Extract the (X, Y) coordinate from the center of the cell holding the provided text.  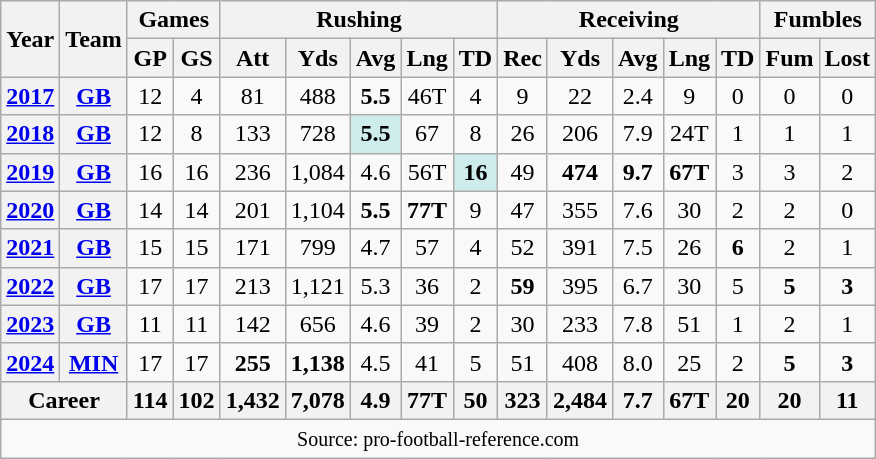
67 (427, 134)
8.0 (638, 362)
Fum (790, 58)
2019 (30, 172)
656 (318, 324)
Fumbles (818, 20)
206 (580, 134)
355 (580, 210)
MIN (94, 362)
4.5 (376, 362)
2,484 (580, 400)
Career (64, 400)
102 (196, 400)
Att (252, 58)
6 (738, 248)
41 (427, 362)
4.9 (376, 400)
488 (318, 96)
Team (94, 39)
52 (523, 248)
2020 (30, 210)
7.6 (638, 210)
7.7 (638, 400)
7.8 (638, 324)
22 (580, 96)
GP (150, 58)
Games (174, 20)
6.7 (638, 286)
323 (523, 400)
47 (523, 210)
233 (580, 324)
Lost (847, 58)
36 (427, 286)
39 (427, 324)
213 (252, 286)
56T (427, 172)
9.7 (638, 172)
Year (30, 39)
1,121 (318, 286)
408 (580, 362)
50 (475, 400)
255 (252, 362)
391 (580, 248)
2024 (30, 362)
142 (252, 324)
59 (523, 286)
236 (252, 172)
24T (689, 134)
114 (150, 400)
25 (689, 362)
5.3 (376, 286)
7.9 (638, 134)
474 (580, 172)
4.7 (376, 248)
Rec (523, 58)
7,078 (318, 400)
133 (252, 134)
728 (318, 134)
2022 (30, 286)
49 (523, 172)
201 (252, 210)
57 (427, 248)
1,104 (318, 210)
2021 (30, 248)
81 (252, 96)
1,138 (318, 362)
Rushing (359, 20)
1,432 (252, 400)
7.5 (638, 248)
1,084 (318, 172)
395 (580, 286)
Source: pro-football-reference.com (438, 438)
171 (252, 248)
2017 (30, 96)
46T (427, 96)
2023 (30, 324)
799 (318, 248)
GS (196, 58)
Receiving (629, 20)
2018 (30, 134)
2.4 (638, 96)
